Locate the cell with the specified text and output its (X, Y) center coordinate. 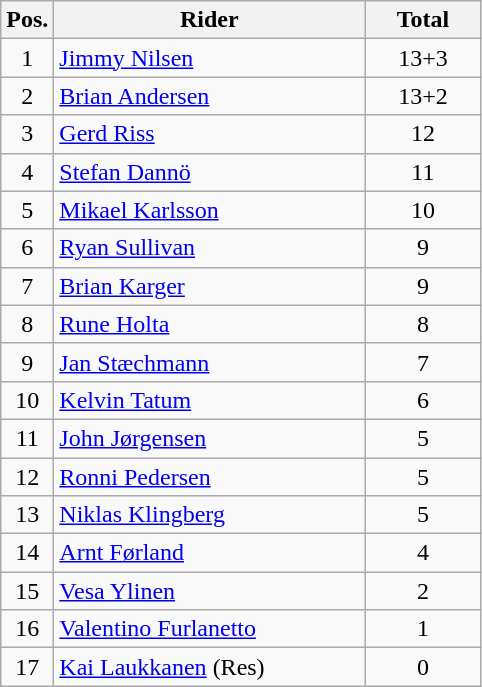
14 (28, 553)
13 (28, 515)
13+2 (423, 96)
Kelvin Tatum (210, 400)
Niklas Klingberg (210, 515)
Ryan Sullivan (210, 248)
Rider (210, 20)
Pos. (28, 20)
Kai Laukkanen (Res) (210, 667)
Brian Andersen (210, 96)
Stefan Dannö (210, 172)
Brian Karger (210, 286)
17 (28, 667)
0 (423, 667)
Valentino Furlanetto (210, 629)
John Jørgensen (210, 438)
Jan Stæchmann (210, 362)
15 (28, 591)
Jimmy Nilsen (210, 58)
Ronni Pedersen (210, 477)
Total (423, 20)
Gerd Riss (210, 134)
Rune Holta (210, 324)
Arnt Førland (210, 553)
13+3 (423, 58)
16 (28, 629)
3 (28, 134)
Vesa Ylinen (210, 591)
Mikael Karlsson (210, 210)
